Return (X, Y) of the center of cell containing provided text 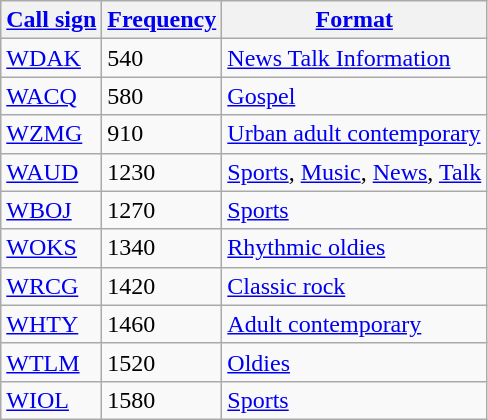
WBOJ (52, 210)
Oldies (354, 362)
580 (162, 96)
WOKS (52, 248)
WTLM (52, 362)
Classic rock (354, 286)
1420 (162, 286)
1340 (162, 248)
Format (354, 20)
1230 (162, 172)
1460 (162, 324)
WDAK (52, 58)
Sports, Music, News, Talk (354, 172)
Call sign (52, 20)
WACQ (52, 96)
Rhythmic oldies (354, 248)
1580 (162, 400)
1520 (162, 362)
540 (162, 58)
WAUD (52, 172)
Urban adult contemporary (354, 134)
WRCG (52, 286)
WIOL (52, 400)
Gospel (354, 96)
Adult contemporary (354, 324)
1270 (162, 210)
News Talk Information (354, 58)
Frequency (162, 20)
910 (162, 134)
WZMG (52, 134)
WHTY (52, 324)
